Return the (X, Y) coordinate for the center point of the cell that contains the specified text.  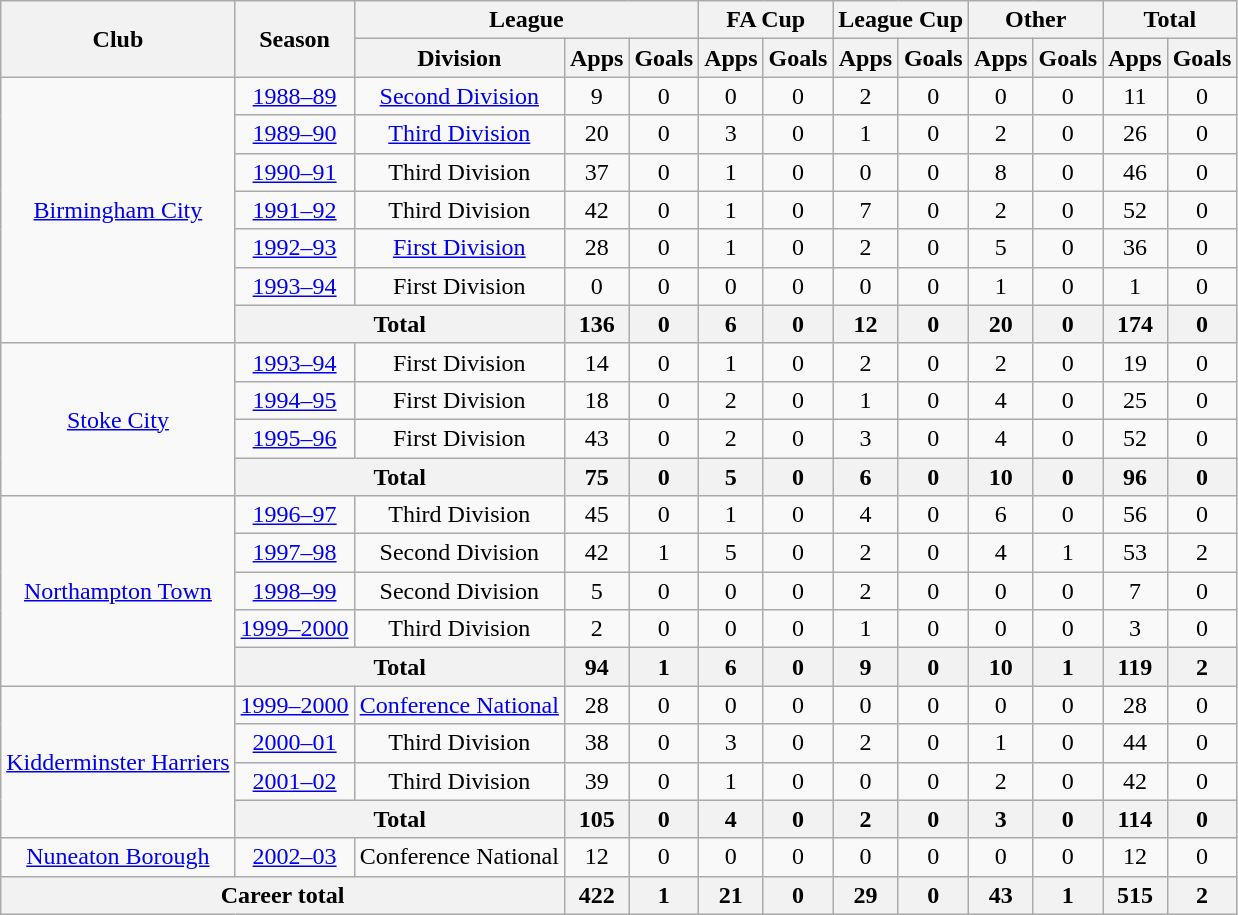
1992–93 (294, 248)
119 (1135, 667)
136 (596, 324)
75 (596, 477)
Other (1036, 20)
37 (596, 172)
105 (596, 819)
515 (1135, 895)
174 (1135, 324)
38 (596, 743)
FA Cup (766, 20)
26 (1135, 134)
8 (1001, 172)
1990–91 (294, 172)
1998–99 (294, 591)
36 (1135, 248)
1991–92 (294, 210)
56 (1135, 515)
18 (596, 400)
Season (294, 39)
1996–97 (294, 515)
19 (1135, 362)
Club (118, 39)
94 (596, 667)
Stoke City (118, 419)
2002–03 (294, 857)
25 (1135, 400)
Northampton Town (118, 591)
League (526, 20)
1997–98 (294, 553)
1995–96 (294, 438)
422 (596, 895)
Nuneaton Borough (118, 857)
2001–02 (294, 781)
Division (459, 58)
Birmingham City (118, 210)
45 (596, 515)
96 (1135, 477)
Career total (283, 895)
114 (1135, 819)
53 (1135, 553)
1994–95 (294, 400)
1989–90 (294, 134)
29 (866, 895)
Kidderminster Harriers (118, 762)
1988–89 (294, 96)
44 (1135, 743)
League Cup (901, 20)
2000–01 (294, 743)
39 (596, 781)
46 (1135, 172)
14 (596, 362)
21 (731, 895)
11 (1135, 96)
